Identify which cell holds the provided text, then report its (X, Y) central coordinate. 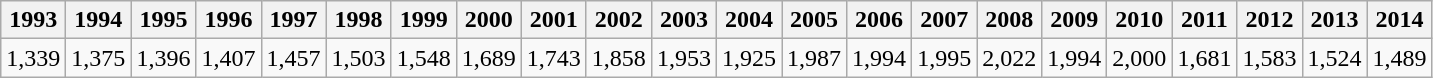
2012 (1270, 20)
2008 (1010, 20)
1,583 (1270, 58)
1,925 (748, 58)
1999 (424, 20)
1,339 (34, 58)
2001 (554, 20)
1,407 (228, 58)
1,689 (488, 58)
2011 (1204, 20)
1,457 (294, 58)
2006 (880, 20)
2007 (944, 20)
2014 (1400, 20)
2013 (1334, 20)
2002 (618, 20)
1,489 (1400, 58)
1,396 (164, 58)
1993 (34, 20)
2003 (684, 20)
1,987 (814, 58)
1,681 (1204, 58)
2000 (488, 20)
1996 (228, 20)
2005 (814, 20)
1,858 (618, 58)
1,375 (98, 58)
1,953 (684, 58)
1,548 (424, 58)
1997 (294, 20)
2010 (1140, 20)
2,022 (1010, 58)
2009 (1074, 20)
1994 (98, 20)
1,743 (554, 58)
1995 (164, 20)
1,503 (358, 58)
1,995 (944, 58)
2,000 (1140, 58)
1,524 (1334, 58)
2004 (748, 20)
1998 (358, 20)
